Locate the cell with the specified text and output its [X, Y] center coordinate. 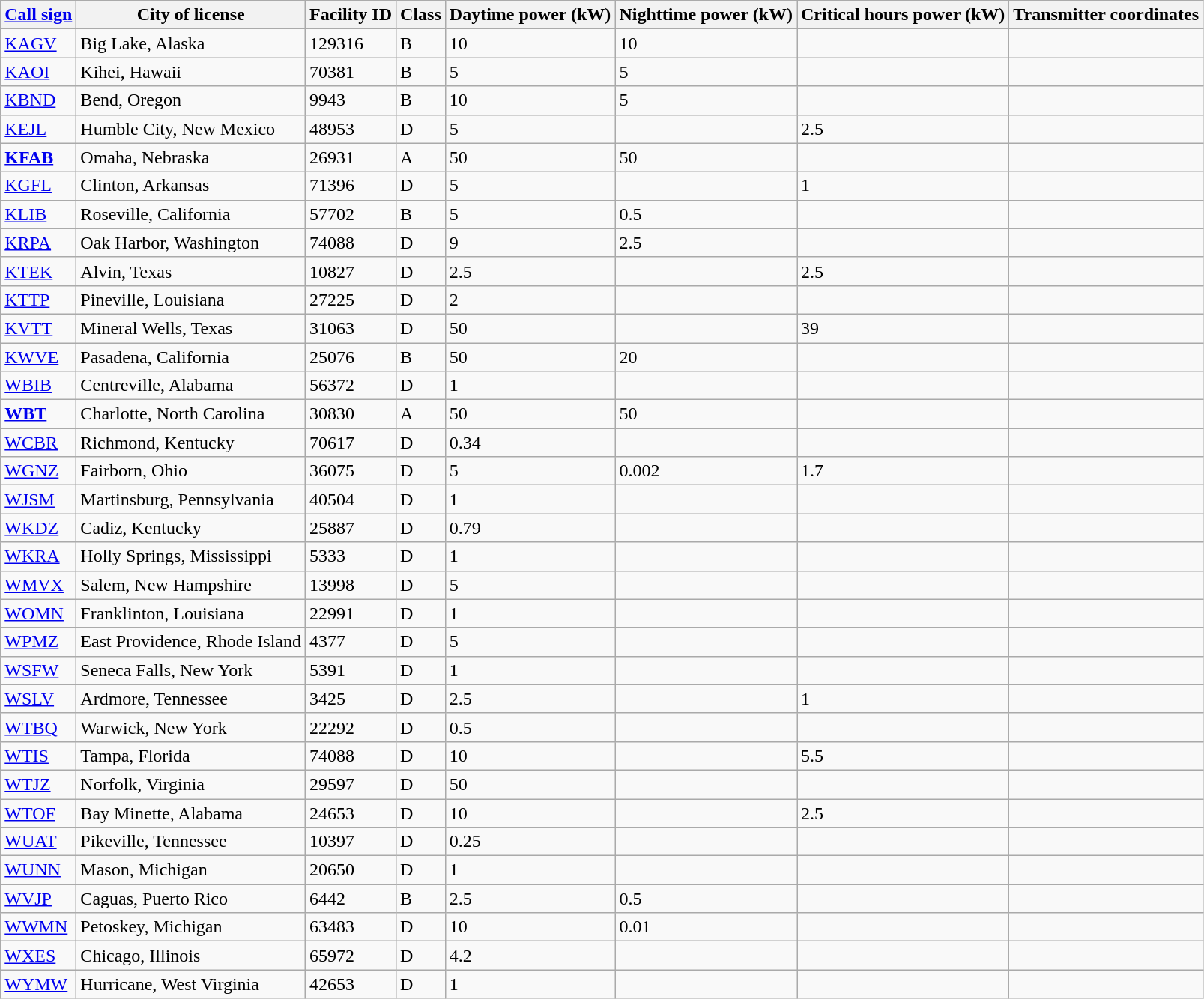
WJSM [39, 499]
29597 [351, 784]
WXES [39, 956]
Omaha, Nebraska [191, 157]
Martinsburg, Pennsylvania [191, 499]
0.79 [530, 528]
Chicago, Illinois [191, 956]
26931 [351, 157]
Pineville, Louisiana [191, 300]
Pikeville, Tennessee [191, 842]
31063 [351, 328]
WPMZ [39, 642]
9 [530, 243]
27225 [351, 300]
WTIS [39, 756]
WYMW [39, 984]
WUAT [39, 842]
WTJZ [39, 784]
Charlotte, North Carolina [191, 414]
3425 [351, 699]
WSLV [39, 699]
9943 [351, 100]
Mineral Wells, Texas [191, 328]
5391 [351, 670]
1.7 [904, 471]
Call sign [39, 15]
Mason, Michigan [191, 870]
20650 [351, 870]
Alvin, Texas [191, 271]
129316 [351, 43]
KRPA [39, 243]
4.2 [530, 956]
Bay Minette, Alabama [191, 813]
10827 [351, 271]
City of license [191, 15]
36075 [351, 471]
WKRA [39, 556]
WTOF [39, 813]
22991 [351, 613]
48953 [351, 129]
Transmitter coordinates [1106, 15]
Fairborn, Ohio [191, 471]
40504 [351, 499]
70381 [351, 72]
Holly Springs, Mississippi [191, 556]
70617 [351, 443]
20 [706, 357]
4377 [351, 642]
Daytime power (kW) [530, 15]
10397 [351, 842]
71396 [351, 186]
Hurricane, West Virginia [191, 984]
Kihei, Hawaii [191, 72]
Tampa, Florida [191, 756]
Norfolk, Virginia [191, 784]
Roseville, California [191, 214]
KEJL [39, 129]
Class [421, 15]
Oak Harbor, Washington [191, 243]
WKDZ [39, 528]
5333 [351, 556]
57702 [351, 214]
Facility ID [351, 15]
30830 [351, 414]
KVTT [39, 328]
WTBQ [39, 727]
25887 [351, 528]
KWVE [39, 357]
24653 [351, 813]
42653 [351, 984]
0.25 [530, 842]
KTEK [39, 271]
WOMN [39, 613]
WBT [39, 414]
WUNN [39, 870]
KFAB [39, 157]
WMVX [39, 585]
Franklinton, Louisiana [191, 613]
WGNZ [39, 471]
WSFW [39, 670]
KLIB [39, 214]
Caguas, Puerto Rico [191, 899]
Big Lake, Alaska [191, 43]
13998 [351, 585]
KAGV [39, 43]
KBND [39, 100]
Warwick, New York [191, 727]
63483 [351, 927]
25076 [351, 357]
East Providence, Rhode Island [191, 642]
Humble City, New Mexico [191, 129]
WCBR [39, 443]
WBIB [39, 386]
Ardmore, Tennessee [191, 699]
6442 [351, 899]
Salem, New Hampshire [191, 585]
KTTP [39, 300]
Petoskey, Michigan [191, 927]
2 [530, 300]
56372 [351, 386]
0.002 [706, 471]
KAOI [39, 72]
KGFL [39, 186]
Critical hours power (kW) [904, 15]
39 [904, 328]
WVJP [39, 899]
Nighttime power (kW) [706, 15]
Bend, Oregon [191, 100]
5.5 [904, 756]
Seneca Falls, New York [191, 670]
Pasadena, California [191, 357]
0.34 [530, 443]
Centreville, Alabama [191, 386]
0.01 [706, 927]
Clinton, Arkansas [191, 186]
65972 [351, 956]
Cadiz, Kentucky [191, 528]
22292 [351, 727]
WWMN [39, 927]
Richmond, Kentucky [191, 443]
